Return the (X, Y) coordinate for the center point of the cell that contains the specified text.  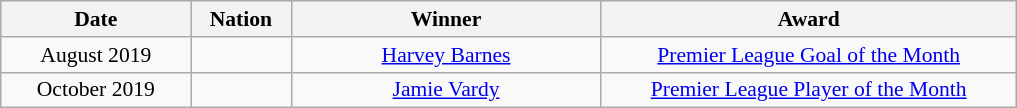
Award (808, 19)
Jamie Vardy (446, 90)
October 2019 (96, 90)
Nation (241, 19)
Winner (446, 19)
Date (96, 19)
Premier League Goal of the Month (808, 55)
August 2019 (96, 55)
Premier League Player of the Month (808, 90)
Harvey Barnes (446, 55)
